Return [x, y] of the center of cell containing provided text 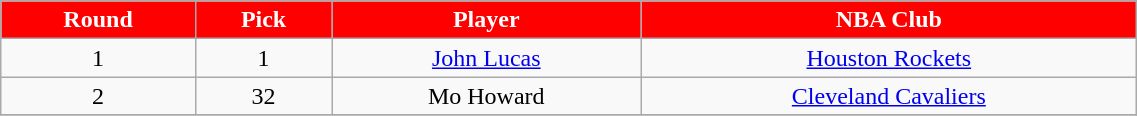
Pick [263, 20]
Houston Rockets [889, 58]
Cleveland Cavaliers [889, 96]
NBA Club [889, 20]
John Lucas [486, 58]
2 [98, 96]
Mo Howard [486, 96]
Round [98, 20]
Player [486, 20]
32 [263, 96]
